Detect which cell encompasses the target text, then output its (X, Y) center coordinate. 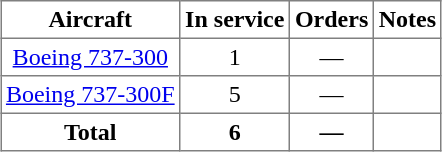
Boeing 737-300F (90, 95)
1 (235, 57)
In service (235, 20)
Total (90, 132)
Orders (332, 20)
6 (235, 132)
Aircraft (90, 20)
Boeing 737-300 (90, 57)
Notes (407, 20)
5 (235, 95)
